From the cell containing the given text, extract its center point as [x, y] coordinate. 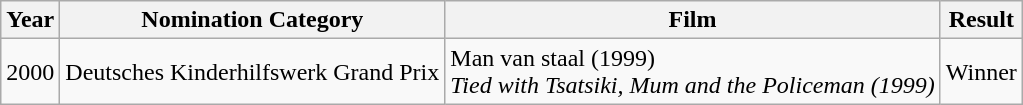
Winner [981, 72]
Nomination Category [252, 20]
Deutsches Kinderhilfswerk Grand Prix [252, 72]
Film [692, 20]
Man van staal (1999)Tied with Tsatsiki, Mum and the Policeman (1999) [692, 72]
2000 [30, 72]
Year [30, 20]
Result [981, 20]
